Capture the cell that displays the provided text and extract its [X, Y] central coordinate. 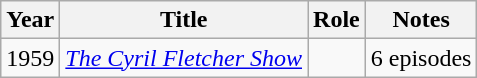
Title [184, 20]
Notes [421, 20]
Year [30, 20]
6 episodes [421, 58]
Role [337, 20]
The Cyril Fletcher Show [184, 58]
1959 [30, 58]
